Extract the (X, Y) coordinate from the center of the cell holding the provided text.  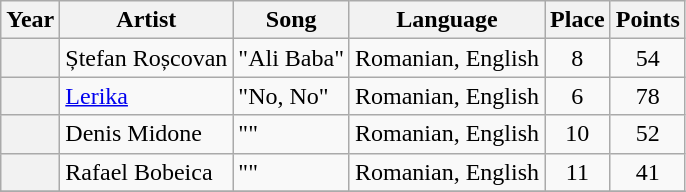
78 (648, 96)
6 (578, 96)
Language (446, 20)
Song (292, 20)
Year (30, 20)
Denis Midone (146, 134)
Rafael Bobeica (146, 172)
Place (578, 20)
10 (578, 134)
"No, No" (292, 96)
41 (648, 172)
8 (578, 58)
Ștefan Roșcovan (146, 58)
54 (648, 58)
11 (578, 172)
Lerika (146, 96)
Points (648, 20)
"Ali Baba" (292, 58)
52 (648, 134)
Artist (146, 20)
